Identify which cell holds the provided text, then report its (x, y) central coordinate. 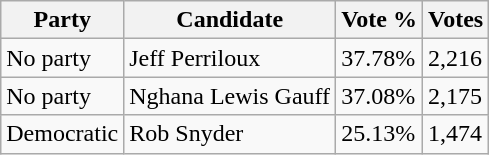
Votes (455, 20)
2,216 (455, 58)
Jeff Perriloux (230, 58)
1,474 (455, 134)
37.78% (380, 58)
2,175 (455, 96)
Candidate (230, 20)
Rob Snyder (230, 134)
Vote % (380, 20)
Nghana Lewis Gauff (230, 96)
Party (62, 20)
Democratic (62, 134)
25.13% (380, 134)
37.08% (380, 96)
